Extract the [X, Y] coordinate from the center of the cell holding the provided text.  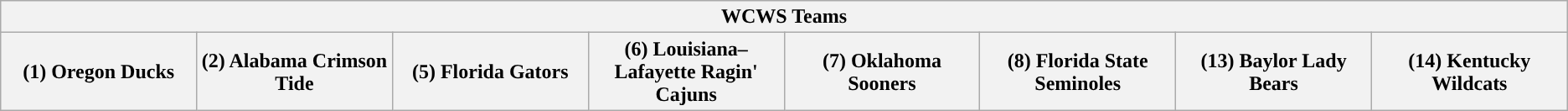
(7) Oklahoma Sooners [882, 71]
(6) Louisiana–Lafayette Ragin' Cajuns [686, 71]
(14) Kentucky Wildcats [1469, 71]
(8) Florida State Seminoles [1078, 71]
(5) Florida Gators [490, 71]
(13) Baylor Lady Bears [1274, 71]
WCWS Teams [784, 17]
(1) Oregon Ducks [99, 71]
(2) Alabama Crimson Tide [295, 71]
